Capture the cell that displays the provided text and extract its (x, y) central coordinate. 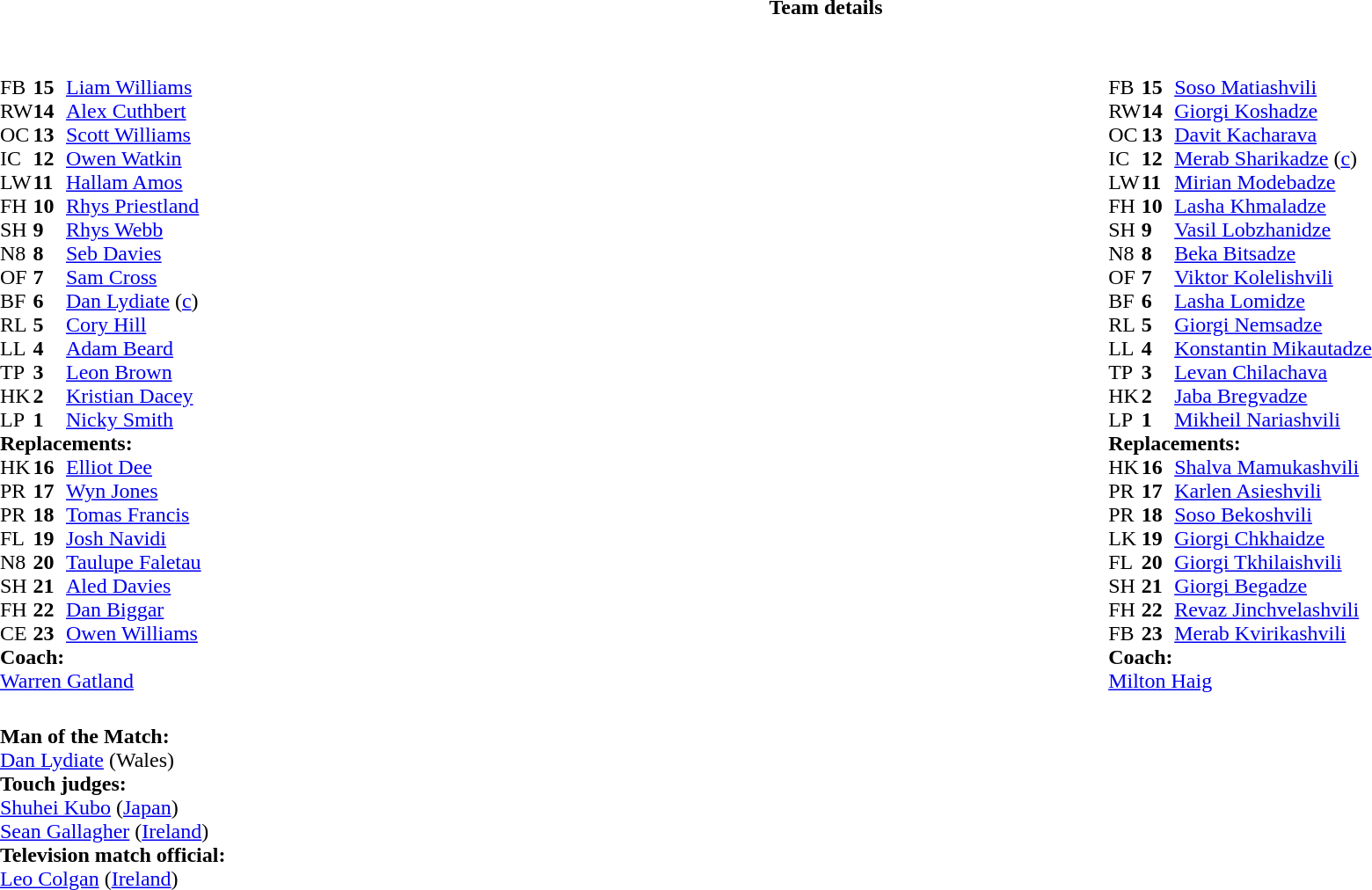
Tomas Francis (134, 515)
Lasha Lomidze (1273, 301)
Aled Davies (134, 586)
Sam Cross (134, 278)
Shalva Mamukashvili (1273, 468)
Owen Williams (134, 633)
Giorgi Chkhaidze (1273, 538)
Jaba Bregvadze (1273, 396)
Mikheil Nariashvili (1273, 420)
Giorgi Begadze (1273, 586)
Taulupe Faletau (134, 563)
Beka Bitsadze (1273, 253)
Wyn Jones (134, 491)
Milton Haig (1240, 681)
Lasha Khmaladze (1273, 206)
Warren Gatland (100, 681)
Viktor Kolelishvili (1273, 278)
Giorgi Tkhilaishvili (1273, 563)
CE (17, 633)
Kristian Dacey (134, 396)
Merab Kvirikashvili (1273, 633)
Rhys Priestland (134, 206)
Adam Beard (134, 348)
Revaz Jinchvelashvili (1273, 610)
Leon Brown (134, 373)
Seb Davies (134, 253)
Dan Lydiate (c) (134, 301)
Soso Bekoshvili (1273, 515)
Giorgi Nemsadze (1273, 325)
Cory Hill (134, 325)
Karlen Asieshvili (1273, 491)
Hallam Amos (134, 183)
Alex Cuthbert (134, 111)
Merab Sharikadze (c) (1273, 158)
Josh Navidi (134, 538)
Davit Kacharava (1273, 135)
Elliot Dee (134, 468)
Giorgi Koshadze (1273, 111)
Rhys Webb (134, 230)
Owen Watkin (134, 158)
Levan Chilachava (1273, 373)
Liam Williams (134, 88)
Soso Matiashvili (1273, 88)
Dan Biggar (134, 610)
LK (1125, 538)
Vasil Lobzhanidze (1273, 230)
Nicky Smith (134, 420)
Mirian Modebadze (1273, 183)
Konstantin Mikautadze (1273, 348)
Scott Williams (134, 135)
